Output the [x, y] coordinate of the center of the cell containing the given text.  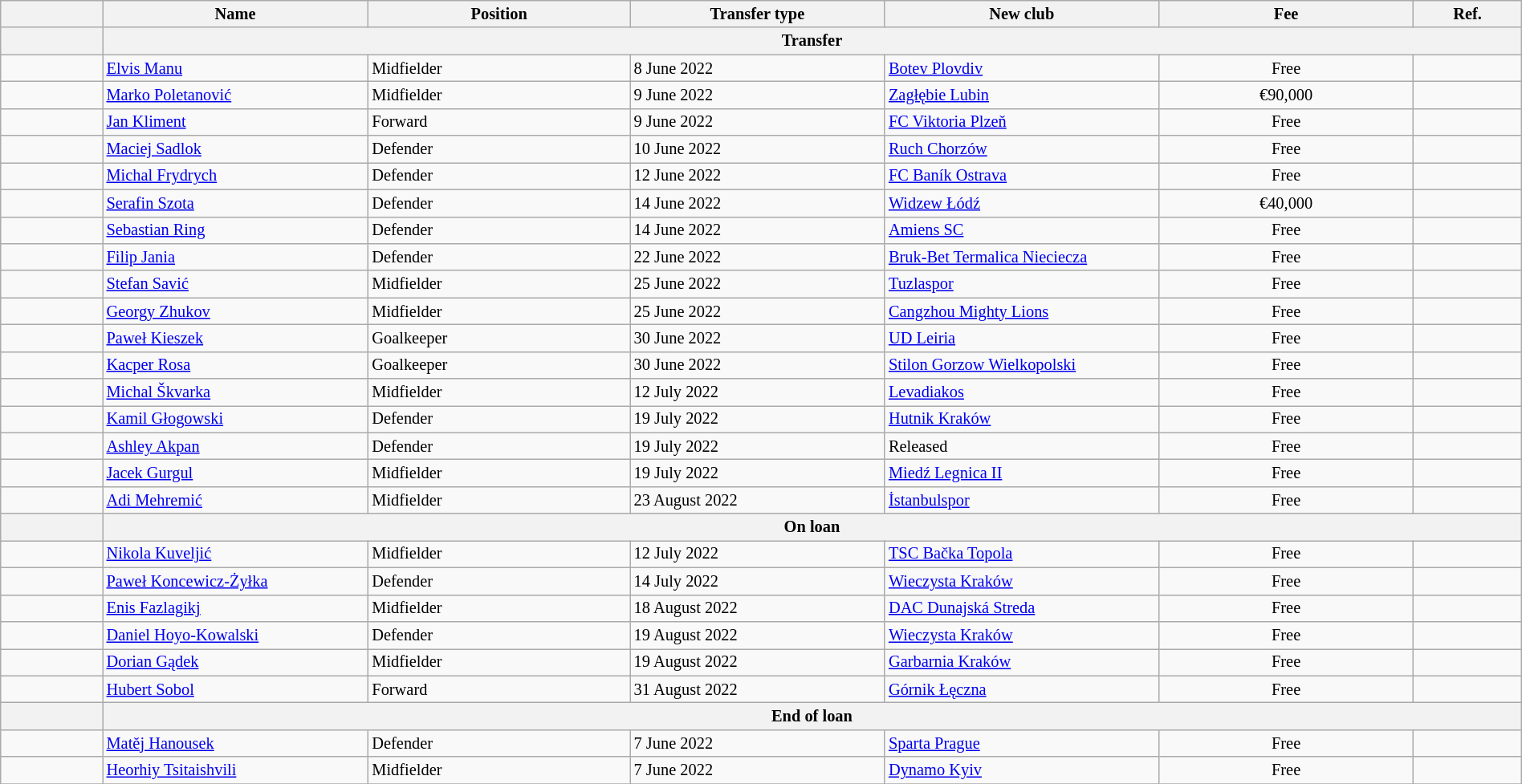
Górnik Łęczna [1021, 689]
Dorian Gądek [236, 662]
Adi Mehremić [236, 500]
On loan [812, 527]
Filip Jania [236, 257]
Levadiakos [1021, 392]
Name [236, 14]
Dynamo Kyiv [1021, 770]
TSC Bačka Topola [1021, 554]
Sparta Prague [1021, 743]
DAC Dunajská Streda [1021, 608]
Released [1021, 446]
18 August 2022 [758, 608]
Ashley Akpan [236, 446]
Nikola Kuveljić [236, 554]
FC Baník Ostrava [1021, 176]
Heorhiy Tsitaishvili [236, 770]
Kacper Rosa [236, 365]
31 August 2022 [758, 689]
Paweł Koncewicz-Żyłka [236, 581]
Widzew Łódź [1021, 203]
Matěj Hanousek [236, 743]
Transfer type [758, 14]
Serafin Szota [236, 203]
Kamil Głogowski [236, 419]
Ruch Chorzów [1021, 149]
Zagłębie Lubin [1021, 95]
14 July 2022 [758, 581]
Hubert Sobol [236, 689]
€90,000 [1286, 95]
Position [499, 14]
Georgy Zhukov [236, 311]
8 June 2022 [758, 68]
Tuzlaspor [1021, 284]
Garbarnia Kraków [1021, 662]
Sebastian Ring [236, 230]
Hutnik Kraków [1021, 419]
Daniel Hoyo-Kowalski [236, 635]
€40,000 [1286, 203]
Michal Škvarka [236, 392]
Michal Frydrych [236, 176]
23 August 2022 [758, 500]
Jacek Gurgul [236, 473]
End of loan [812, 716]
Bruk-Bet Termalica Nieciecza [1021, 257]
Jan Kliment [236, 122]
Botev Plovdiv [1021, 68]
İstanbulspor [1021, 500]
Miedź Legnica II [1021, 473]
Amiens SC [1021, 230]
12 June 2022 [758, 176]
Maciej Sadlok [236, 149]
Transfer [812, 41]
Enis Fazlagikj [236, 608]
Fee [1286, 14]
UD Leiria [1021, 338]
Elvis Manu [236, 68]
New club [1021, 14]
Paweł Kieszek [236, 338]
Cangzhou Mighty Lions [1021, 311]
22 June 2022 [758, 257]
Stefan Savić [236, 284]
Marko Poletanović [236, 95]
Ref. [1467, 14]
10 June 2022 [758, 149]
Stilon Gorzow Wielkopolski [1021, 365]
FC Viktoria Plzeň [1021, 122]
